Scan for the cell matching the given text and deliver its [x, y] coordinate at center. 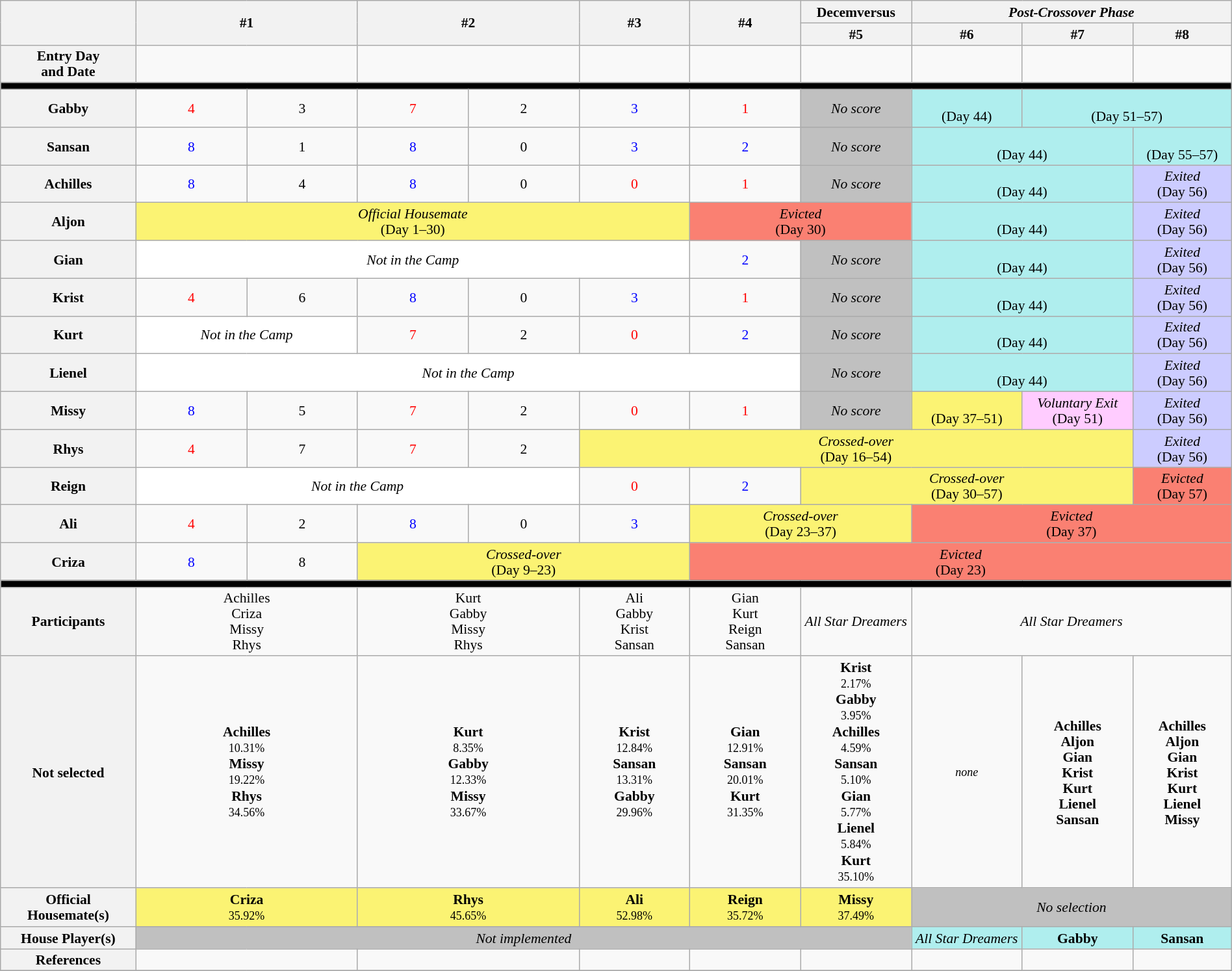
Official Housemate(Day 1–30) [413, 222]
Evicted(Day 57) [1182, 486]
(Day 37–51) [967, 411]
#5 [856, 34]
Missy37.49% [856, 907]
AchillesCrizaMissyRhys [247, 621]
Evicted(Day 37) [1072, 524]
Evicted(Day 30) [801, 222]
Gian12.91%Sansan20.01%Kurt31.35% [745, 772]
Lienel [68, 373]
6 [302, 297]
(Day 51–57) [1127, 109]
Reign [68, 486]
Official Housemate(s) [68, 907]
#8 [1182, 34]
Krist2.17%Gabby3.95%Achilles4.59%Sansan5.10%Gian5.77%Lienel5.84%Kurt35.10% [856, 772]
Crossed-over(Day 23–37) [801, 524]
#2 [468, 23]
Krist [68, 297]
Rhys45.65% [468, 907]
House Player(s) [68, 938]
#7 [1077, 34]
Rhys [68, 448]
Criza35.92% [247, 907]
KurtGabbyMissyRhys [468, 621]
#3 [634, 23]
Achilles [68, 184]
GianKurtReignSansan [745, 621]
Evicted(Day 23) [961, 562]
Missy [68, 411]
(Day 55–57) [1182, 146]
Not implemented [524, 938]
Ali52.98% [634, 907]
none [967, 772]
AchillesAljonGianKristKurtLienelSansan [1077, 772]
Voluntary Exit(Day 51) [1077, 411]
Participants [68, 621]
Decemversus [856, 12]
Entry Dayand Date [68, 64]
Achilles10.31%Missy19.22%Rhys34.56% [247, 772]
Criza [68, 562]
5 [302, 411]
Reign35.72% [745, 907]
AchillesAljonGianKristKurtLienelMissy [1182, 772]
Crossed-over(Day 30–57) [967, 486]
#1 [247, 23]
Aljon [68, 222]
No selection [1072, 907]
Crossed-over(Day 9–23) [524, 562]
Ali [68, 524]
Gian [68, 259]
References [68, 960]
#4 [745, 23]
#6 [967, 34]
Kurt [68, 335]
Crossed-over(Day 16–54) [856, 448]
AliGabbyKristSansan [634, 621]
Not selected [68, 772]
Kurt8.35%Gabby12.33%Missy33.67% [468, 772]
Post-Crossover Phase [1072, 12]
Krist12.84%Sansan13.31%Gabby29.96% [634, 772]
